From the cell containing the given text, extract its center point as (x, y) coordinate. 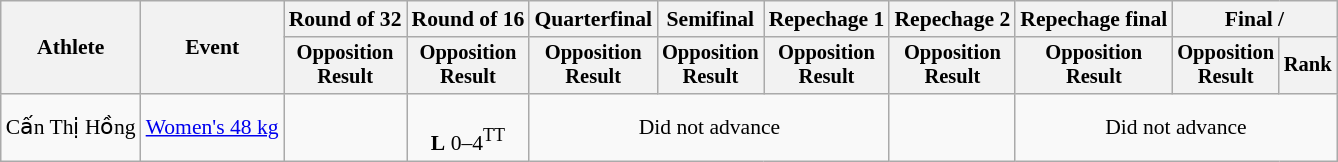
L 0–4TT (468, 128)
Women's 48 kg (212, 128)
Rank (1308, 66)
Repechage 1 (827, 19)
Round of 32 (346, 19)
Repechage final (1094, 19)
Cấn Thị Hồng (71, 128)
Round of 16 (468, 19)
Event (212, 48)
Final / (1254, 19)
Quarterfinal (593, 19)
Semifinal (710, 19)
Repechage 2 (952, 19)
Athlete (71, 48)
